Search for the cell housing the specified text and yield its (x, y) center coordinate. 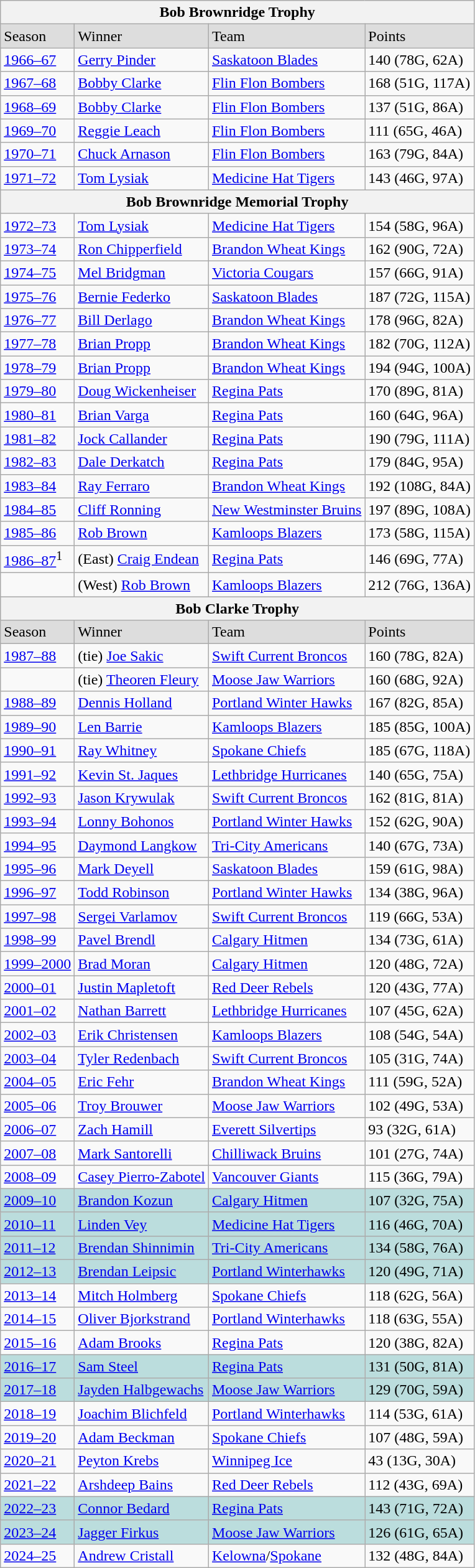
2006–07 (37, 1129)
1982–83 (37, 462)
Ray Whitney (142, 750)
1995–96 (37, 869)
Brendan Shinnimin (142, 1248)
107 (45G, 62A) (420, 1011)
163 (79G, 84A) (420, 154)
140 (67G, 73A) (420, 845)
2019–20 (37, 1437)
Winnipeg Ice (286, 1461)
170 (89G, 81A) (420, 391)
New Westminster Bruins (286, 510)
Mark Deyell (142, 869)
Erik Christensen (142, 1035)
137 (51G, 86A) (420, 107)
1971–72 (37, 178)
1968–69 (37, 107)
(tie) Theoren Fleury (142, 679)
Jagger Firkus (142, 1532)
Chilliwack Bruins (286, 1153)
178 (96G, 82A) (420, 320)
2020–21 (37, 1461)
111 (59G, 52A) (420, 1082)
173 (58G, 115A) (420, 533)
167 (82G, 85A) (420, 703)
157 (66G, 91A) (420, 273)
187 (72G, 115A) (420, 297)
Kevin St. Jaques (142, 774)
2010–11 (37, 1224)
1976–77 (37, 320)
Joachim Blichfeld (142, 1414)
Brian Varga (142, 415)
1974–75 (37, 273)
1970–71 (37, 154)
146 (69G, 77A) (420, 559)
134 (38G, 96A) (420, 893)
134 (73G, 61A) (420, 940)
185 (85G, 100A) (420, 727)
120 (49G, 71A) (420, 1272)
Victoria Cougars (286, 273)
2002–03 (37, 1035)
2009–10 (37, 1200)
Casey Pierro-Zabotel (142, 1177)
115 (36G, 79A) (420, 1177)
182 (70G, 112A) (420, 344)
Gerry Pinder (142, 60)
Dennis Holland (142, 703)
Zach Hamill (142, 1129)
Sergei Varlamov (142, 917)
Mitch Holmberg (142, 1295)
Brad Moran (142, 964)
Brendan Leipsic (142, 1272)
1969–70 (37, 131)
102 (49G, 53A) (420, 1106)
Bernie Federko (142, 297)
Troy Brouwer (142, 1106)
154 (58G, 96A) (420, 225)
107 (48G, 59A) (420, 1437)
Mark Santorelli (142, 1153)
2001–02 (37, 1011)
Tyler Redenbach (142, 1058)
1989–90 (37, 727)
1975–76 (37, 297)
2014–15 (37, 1319)
1991–92 (37, 774)
2016–17 (37, 1366)
Arshdeep Bains (142, 1485)
43 (13G, 30A) (420, 1461)
129 (70G, 59A) (420, 1390)
107 (32G, 75A) (420, 1200)
Lonny Bohonos (142, 821)
2000–01 (37, 987)
Everett Silvertips (286, 1129)
2013–14 (37, 1295)
Adam Brooks (142, 1343)
112 (43G, 69A) (420, 1485)
1978–79 (37, 368)
168 (51G, 117A) (420, 83)
1998–99 (37, 940)
2004–05 (37, 1082)
Pavel Brendl (142, 940)
162 (81G, 81A) (420, 798)
Len Barrie (142, 727)
1986–871 (37, 559)
101 (27G, 74A) (420, 1153)
111 (65G, 46A) (420, 131)
1997–98 (37, 917)
93 (32G, 61A) (420, 1129)
1984–85 (37, 510)
105 (31G, 74A) (420, 1058)
1972–73 (37, 225)
108 (54G, 54A) (420, 1035)
Brandon Kozun (142, 1200)
118 (62G, 56A) (420, 1295)
1994–95 (37, 845)
162 (90G, 72A) (420, 249)
1977–78 (37, 344)
1988–89 (37, 703)
Kelowna/Spokane (286, 1556)
Ron Chipperfield (142, 249)
1992–93 (37, 798)
140 (65G, 75A) (420, 774)
Bob Clarke Trophy (237, 609)
1993–94 (37, 821)
185 (67G, 118A) (420, 750)
Jayden Halbgewachs (142, 1390)
Linden Vey (142, 1224)
2021–22 (37, 1485)
140 (78G, 62A) (420, 60)
Bill Derlago (142, 320)
Mel Bridgman (142, 273)
2024–25 (37, 1556)
Jason Krywulak (142, 798)
160 (64G, 96A) (420, 415)
Adam Beckman (142, 1437)
1990–91 (37, 750)
Todd Robinson (142, 893)
Justin Mapletoft (142, 987)
143 (71G, 72A) (420, 1508)
1999–2000 (37, 964)
Vancouver Giants (286, 1177)
118 (63G, 55A) (420, 1319)
Andrew Cristall (142, 1556)
Dale Derkatch (142, 462)
Oliver Bjorkstrand (142, 1319)
1973–74 (37, 249)
2003–04 (37, 1058)
Sam Steel (142, 1366)
126 (61G, 65A) (420, 1532)
2005–06 (37, 1106)
2011–12 (37, 1248)
1983–84 (37, 486)
190 (79G, 111A) (420, 439)
Bob Brownridge Memorial Trophy (237, 202)
2007–08 (37, 1153)
1979–80 (37, 391)
(tie) Joe Sakic (142, 656)
1987–88 (37, 656)
120 (48G, 72A) (420, 964)
2023–24 (37, 1532)
2012–13 (37, 1272)
114 (53G, 61A) (420, 1414)
Daymond Langkow (142, 845)
Jock Callander (142, 439)
152 (62G, 90A) (420, 821)
143 (46G, 97A) (420, 178)
120 (43G, 77A) (420, 987)
Rob Brown (142, 533)
120 (38G, 82A) (420, 1343)
160 (68G, 92A) (420, 679)
Nathan Barrett (142, 1011)
Chuck Arnason (142, 154)
134 (58G, 76A) (420, 1248)
Eric Fehr (142, 1082)
Connor Bedard (142, 1508)
2022–23 (37, 1508)
Ray Ferraro (142, 486)
1996–97 (37, 893)
2015–16 (37, 1343)
Peyton Krebs (142, 1461)
132 (48G, 84A) (420, 1556)
1980–81 (37, 415)
1981–82 (37, 439)
212 (76G, 136A) (420, 585)
131 (50G, 81A) (420, 1366)
1966–67 (37, 60)
192 (108G, 84A) (420, 486)
119 (66G, 53A) (420, 917)
Cliff Ronning (142, 510)
194 (94G, 100A) (420, 368)
116 (46G, 70A) (420, 1224)
2018–19 (37, 1414)
1985–86 (37, 533)
2008–09 (37, 1177)
(East) Craig Endean (142, 559)
1967–68 (37, 83)
Doug Wickenheiser (142, 391)
179 (84G, 95A) (420, 462)
160 (78G, 82A) (420, 656)
(West) Rob Brown (142, 585)
197 (89G, 108A) (420, 510)
159 (61G, 98A) (420, 869)
Bob Brownridge Trophy (237, 12)
Reggie Leach (142, 131)
2017–18 (37, 1390)
